Return (X, Y) of the center of cell containing provided text 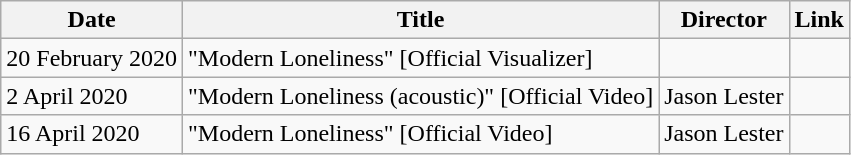
Title (420, 20)
"Modern Loneliness" [Official Video] (420, 134)
Date (92, 20)
"Modern Loneliness" [Official Visualizer] (420, 58)
16 April 2020 (92, 134)
"Modern Loneliness (acoustic)" [Official Video] (420, 96)
2 April 2020 (92, 96)
20 February 2020 (92, 58)
Link (819, 20)
Director (724, 20)
